Determine the (x, y) coordinate at the center of the cell enclosing the given text.  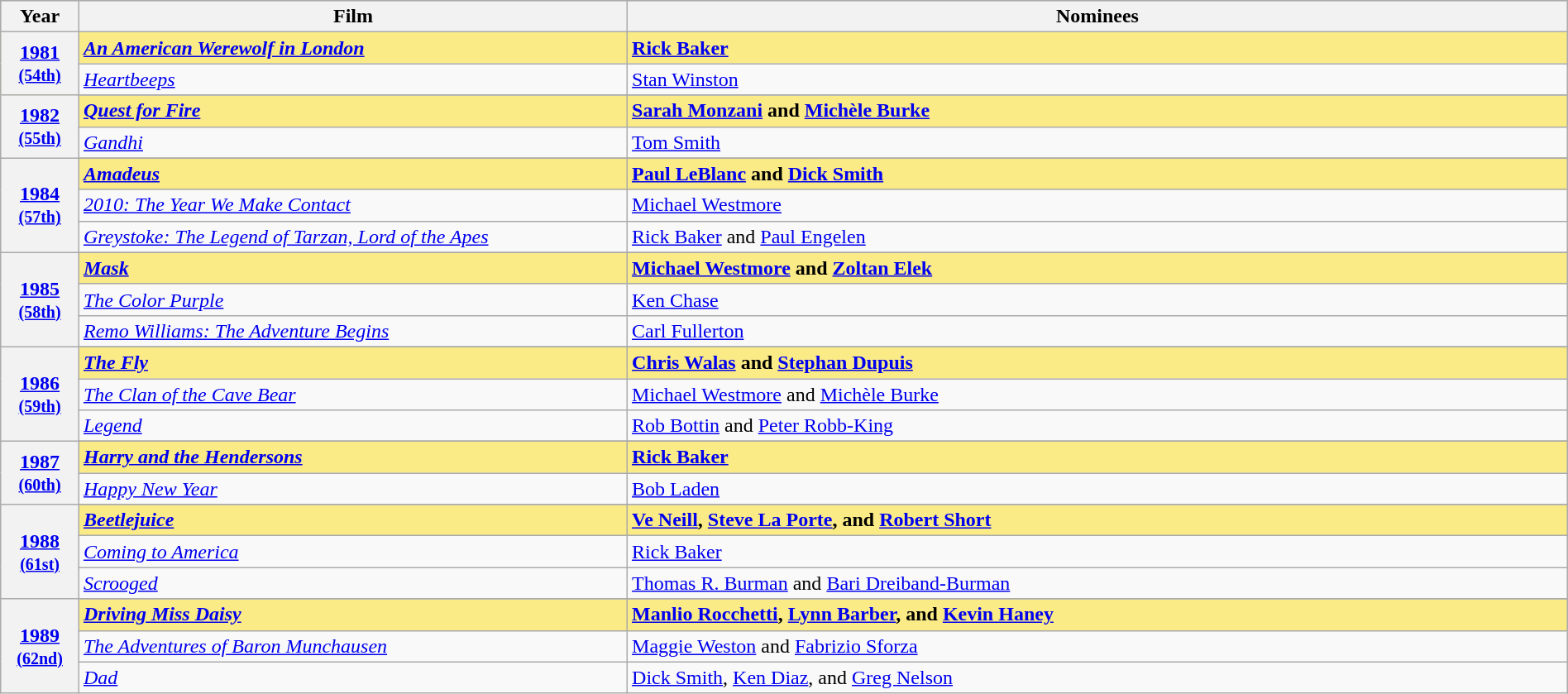
Manlio Rocchetti, Lynn Barber, and Kevin Haney (1098, 615)
1985(58th) (40, 299)
Ken Chase (1098, 299)
Dick Smith, Ken Diaz, and Greg Nelson (1098, 677)
Sarah Monzani and Michèle Burke (1098, 111)
Thomas R. Burman and Bari Dreiband-Burman (1098, 583)
1982(55th) (40, 127)
1981(54th) (40, 64)
The Fly (352, 362)
Michael Westmore and Michèle Burke (1098, 395)
Quest for Fire (352, 111)
The Clan of the Cave Bear (352, 395)
Remo Williams: The Adventure Begins (352, 331)
Bob Laden (1098, 489)
1984(57th) (40, 205)
Rick Baker and Paul Engelen (1098, 237)
Mask (352, 268)
Stan Winston (1098, 79)
Amadeus (352, 174)
Coming to America (352, 552)
Legend (352, 426)
Carl Fullerton (1098, 331)
An American Werewolf in London (352, 48)
Michael Westmore and Zoltan Elek (1098, 268)
Dad (352, 677)
2010: The Year We Make Contact (352, 205)
Film (352, 17)
Michael Westmore (1098, 205)
Happy New Year (352, 489)
1989(62nd) (40, 646)
Driving Miss Daisy (352, 615)
The Adventures of Baron Munchausen (352, 646)
Heartbeeps (352, 79)
Greystoke: The Legend of Tarzan, Lord of the Apes (352, 237)
1988(61st) (40, 552)
Harry and the Hendersons (352, 457)
Year (40, 17)
Maggie Weston and Fabrizio Sforza (1098, 646)
Gandhi (352, 142)
1987(60th) (40, 473)
Paul LeBlanc and Dick Smith (1098, 174)
Beetlejuice (352, 520)
Nominees (1098, 17)
Rob Bottin and Peter Robb-King (1098, 426)
Tom Smith (1098, 142)
1986(59th) (40, 394)
The Color Purple (352, 299)
Chris Walas and Stephan Dupuis (1098, 362)
Ve Neill, Steve La Porte, and Robert Short (1098, 520)
Scrooged (352, 583)
